Return (X, Y) of the center of cell containing provided text 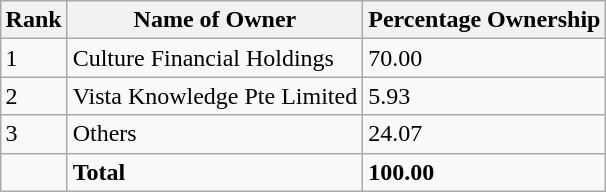
Rank (34, 20)
24.07 (484, 134)
Others (215, 134)
Vista Knowledge Pte Limited (215, 96)
3 (34, 134)
Name of Owner (215, 20)
100.00 (484, 172)
Percentage Ownership (484, 20)
Total (215, 172)
70.00 (484, 58)
2 (34, 96)
Culture Financial Holdings (215, 58)
1 (34, 58)
5.93 (484, 96)
